For the text-containing cell, return its midpoint in (x, y) coordinate format. 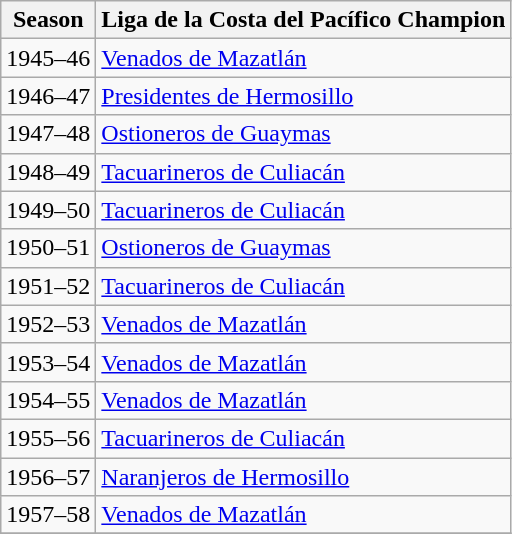
1950–51 (48, 248)
Presidentes de Hermosillo (304, 96)
1955–56 (48, 438)
1951–52 (48, 286)
1953–54 (48, 362)
1946–47 (48, 96)
1945–46 (48, 58)
1957–58 (48, 515)
1952–53 (48, 324)
1949–50 (48, 210)
1956–57 (48, 477)
Naranjeros de Hermosillo (304, 477)
Liga de la Costa del Pacífico Champion (304, 20)
1947–48 (48, 134)
1948–49 (48, 172)
1954–55 (48, 400)
Season (48, 20)
